Detect which cell encompasses the target text, then output its (x, y) center coordinate. 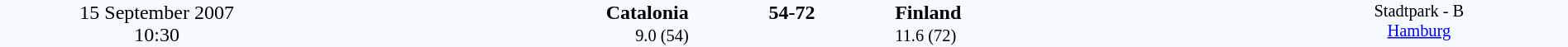
Catalonia (501, 12)
54-72 (791, 12)
Finland (1082, 12)
9.0 (54) (501, 36)
Stadtpark - B Hamburg (1419, 23)
11.6 (72) (1082, 36)
15 September 200710:30 (157, 23)
